Locate the cell with the specified text and output its (X, Y) center coordinate. 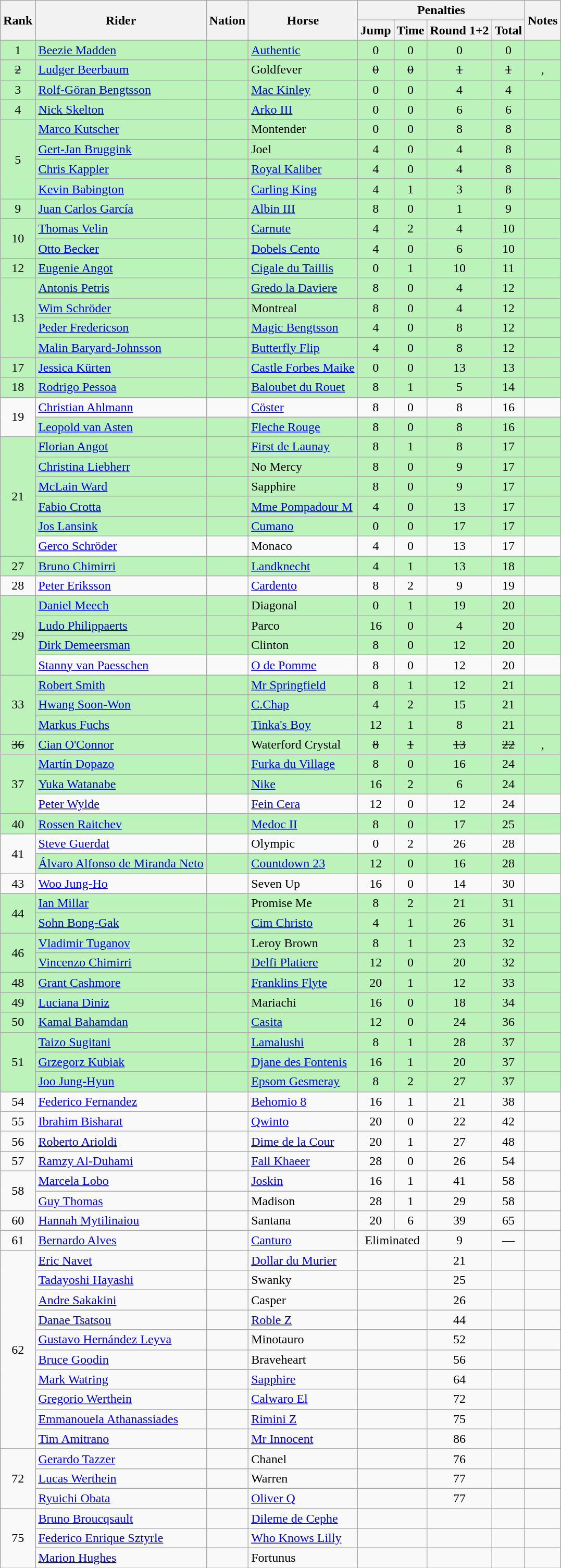
Hwang Soon-Won (121, 705)
40 (18, 824)
Jos Lansink (121, 526)
Eliminated (392, 1241)
Casita (303, 1022)
Steve Guerdat (121, 843)
Albin III (303, 209)
Gerco Schröder (121, 546)
Qwinto (303, 1121)
Rank (18, 20)
61 (18, 1241)
Álvaro Alfonso de Miranda Neto (121, 863)
Federico Fernandez (121, 1101)
Emmanouela Athanassiades (121, 1419)
Nation (227, 20)
Mr Springfield (303, 685)
50 (18, 1022)
Rolf-Göran Bengtsson (121, 90)
Vladimir Tuganov (121, 943)
Clinton (303, 645)
Beezie Madden (121, 50)
Gustavo Hernández Leyva (121, 1340)
Parco (303, 626)
Kamal Bahamdan (121, 1022)
Bruce Goodin (121, 1359)
Cumano (303, 526)
Madison (303, 1200)
Taizo Sugitani (121, 1042)
Monaco (303, 546)
Joel (303, 149)
Dileme de Cephe (303, 1518)
Wim Schröder (121, 308)
Eric Navet (121, 1260)
76 (459, 1459)
Thomas Velin (121, 228)
Roberto Arioldi (121, 1141)
Fleche Rouge (303, 427)
64 (459, 1379)
Juan Carlos García (121, 209)
Notes (543, 20)
Tinka's Boy (303, 725)
Bernardo Alves (121, 1241)
Nick Skelton (121, 109)
Peter Wylde (121, 804)
Cardento (303, 586)
Marco Kutscher (121, 129)
Fortunus (303, 1558)
Andre Sakakini (121, 1300)
Leopold van Asten (121, 427)
Diagonal (303, 606)
Gerardo Tazzer (121, 1459)
Santana (303, 1221)
Florian Angot (121, 447)
Tim Amitrano (121, 1439)
Dobels Cento (303, 249)
Sohn Bong-Gak (121, 923)
Kevin Babington (121, 189)
Antonis Petris (121, 288)
Furka du Village (303, 764)
Penalties (441, 10)
Franklins Flyte (303, 983)
Joo Jung-Hyun (121, 1082)
Christina Liebherr (121, 467)
Peter Eriksson (121, 586)
Calwaro El (303, 1399)
Jump (376, 30)
42 (508, 1121)
Swanky (303, 1280)
Lucas Werthein (121, 1478)
Woo Jung-Ho (121, 884)
No Mercy (303, 467)
55 (18, 1121)
Roble Z (303, 1320)
Mark Watring (121, 1379)
McLain Ward (121, 486)
Canturo (303, 1241)
Hannah Mytilinaiou (121, 1221)
Ryuichi Obata (121, 1498)
Eugenie Angot (121, 268)
Joskin (303, 1181)
Ibrahim Bisharat (121, 1121)
O de Pomme (303, 665)
Grzegorz Kubiak (121, 1062)
Gredo la Daviere (303, 288)
65 (508, 1221)
Olympic (303, 843)
Dime de la Cour (303, 1141)
Chris Kappler (121, 169)
Butterfly Flip (303, 348)
Mac Kinley (303, 90)
Casper (303, 1300)
23 (459, 943)
Promise Me (303, 903)
Waterford Crystal (303, 744)
Ramzy Al-Duhami (121, 1161)
Medoc II (303, 824)
51 (18, 1062)
Mme Pompadour M (303, 506)
Daniel Meech (121, 606)
Chanel (303, 1459)
Leroy Brown (303, 943)
Bruno Broucqsault (121, 1518)
Ludo Philippaerts (121, 626)
Delfi Platiere (303, 963)
Warren (303, 1478)
Braveheart (303, 1359)
Djane des Fontenis (303, 1062)
38 (508, 1101)
Mariachi (303, 1002)
Federico Enrique Sztyrle (121, 1538)
Epsom Gesmeray (303, 1082)
Gregorio Werthein (121, 1399)
Arko III (303, 109)
Carnute (303, 228)
Cim Christo (303, 923)
62 (18, 1350)
49 (18, 1002)
Stanny van Paesschen (121, 665)
15 (459, 705)
Peder Fredericson (121, 328)
Who Knows Lilly (303, 1538)
Fabio Crotta (121, 506)
Christian Ahlmann (121, 407)
Nike (303, 784)
Rossen Raitchev (121, 824)
Time (410, 30)
Baloubet du Rouet (303, 387)
Dirk Demeersman (121, 645)
Montreal (303, 308)
Malin Baryard-Johnsson (121, 348)
34 (508, 1002)
Round 1+2 (459, 30)
Dollar du Murier (303, 1260)
86 (459, 1439)
Lamalushi (303, 1042)
Danae Tsatsou (121, 1320)
Ludger Beerbaum (121, 70)
First de Launay (303, 447)
Luciana Diniz (121, 1002)
Ian Millar (121, 903)
Authentic (303, 50)
Grant Cashmore (121, 983)
Marcela Lobo (121, 1181)
Minotauro (303, 1340)
Robert Smith (121, 685)
Countdown 23 (303, 863)
Fein Cera (303, 804)
Carling King (303, 189)
C.Chap (303, 705)
Total (508, 30)
Fall Khaeer (303, 1161)
Bruno Chimirri (121, 566)
Landknecht (303, 566)
60 (18, 1221)
Castle Forbes Maike (303, 367)
52 (459, 1340)
Oliver Q (303, 1498)
Cöster (303, 407)
43 (18, 884)
Goldfever (303, 70)
Cigale du Taillis (303, 268)
Montender (303, 129)
39 (459, 1221)
Vincenzo Chimirri (121, 963)
Tadayoshi Hayashi (121, 1280)
Jessica Kürten (121, 367)
Magic Bengtsson (303, 328)
Otto Becker (121, 249)
Guy Thomas (121, 1200)
Royal Kaliber (303, 169)
46 (18, 953)
— (508, 1241)
Mr Innocent (303, 1439)
Martín Dopazo (121, 764)
Rider (121, 20)
Horse (303, 20)
Markus Fuchs (121, 725)
11 (508, 268)
30 (508, 884)
Gert-Jan Bruggink (121, 149)
Rodrigo Pessoa (121, 387)
Marion Hughes (121, 1558)
Cian O'Connor (121, 744)
Yuka Watanabe (121, 784)
Rimini Z (303, 1419)
57 (18, 1161)
Behomio 8 (303, 1101)
Seven Up (303, 884)
